Locate the cell with the specified text and output its (X, Y) center coordinate. 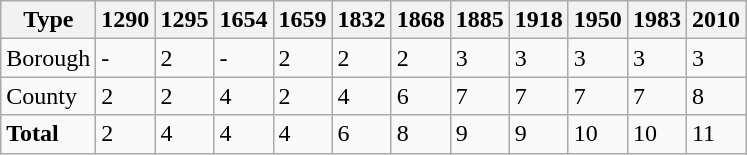
1659 (302, 20)
2010 (716, 20)
Total (48, 134)
1950 (598, 20)
1290 (126, 20)
11 (716, 134)
Borough (48, 58)
1918 (538, 20)
1654 (244, 20)
County (48, 96)
Type (48, 20)
1295 (184, 20)
1832 (362, 20)
1885 (480, 20)
1868 (420, 20)
1983 (656, 20)
